Capture the cell that displays the provided text and extract its (X, Y) central coordinate. 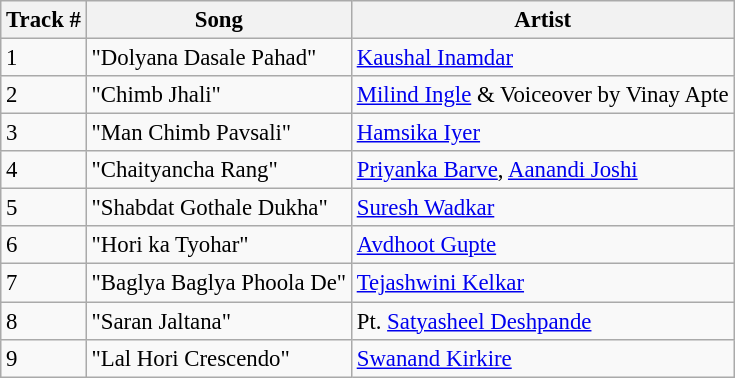
Suresh Wadkar (542, 208)
6 (44, 245)
Hamsika Iyer (542, 133)
Tejashwini Kelkar (542, 283)
Priyanka Barve, Aanandi Joshi (542, 170)
1 (44, 58)
Kaushal Inamdar (542, 58)
3 (44, 133)
8 (44, 321)
Swanand Kirkire (542, 358)
"Chimb Jhali" (218, 95)
"Dolyana Dasale Pahad" (218, 58)
Avdhoot Gupte (542, 245)
Artist (542, 20)
"Hori ka Tyohar" (218, 245)
Song (218, 20)
Track # (44, 20)
"Lal Hori Crescendo" (218, 358)
7 (44, 283)
Pt. Satyasheel Deshpande (542, 321)
5 (44, 208)
"Saran Jaltana" (218, 321)
"Baglya Baglya Phoola De" (218, 283)
Milind Ingle & Voiceover by Vinay Apte (542, 95)
2 (44, 95)
4 (44, 170)
"Man Chimb Pavsali" (218, 133)
"Chaityancha Rang" (218, 170)
"Shabdat Gothale Dukha" (218, 208)
9 (44, 358)
